Extract the (X, Y) coordinate from the center of the cell holding the provided text.  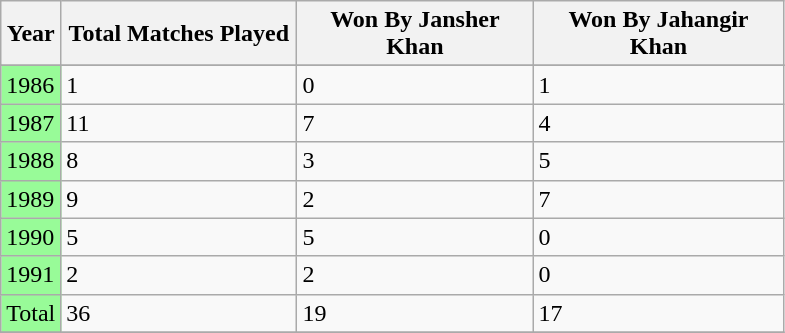
9 (179, 199)
17 (658, 313)
19 (415, 313)
1986 (31, 85)
Total Matches Played (179, 34)
8 (179, 161)
11 (179, 123)
1991 (31, 275)
Won By Jansher Khan (415, 34)
1988 (31, 161)
1990 (31, 237)
4 (658, 123)
Year (31, 34)
Total (31, 313)
1989 (31, 199)
36 (179, 313)
Won By Jahangir Khan (658, 34)
1987 (31, 123)
3 (415, 161)
